Identify which cell holds the provided text, then report its (x, y) central coordinate. 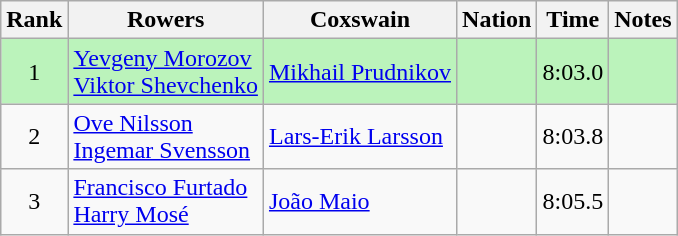
Notes (643, 20)
Rowers (166, 20)
3 (34, 202)
Lars-Erik Larsson (360, 136)
8:05.5 (573, 202)
1 (34, 72)
2 (34, 136)
Nation (497, 20)
8:03.8 (573, 136)
Yevgeny MorozovViktor Shevchenko (166, 72)
Rank (34, 20)
8:03.0 (573, 72)
João Maio (360, 202)
Francisco FurtadoHarry Mosé (166, 202)
Ove NilssonIngemar Svensson (166, 136)
Coxswain (360, 20)
Mikhail Prudnikov (360, 72)
Time (573, 20)
